Scan for the cell matching the given text and deliver its [x, y] coordinate at center. 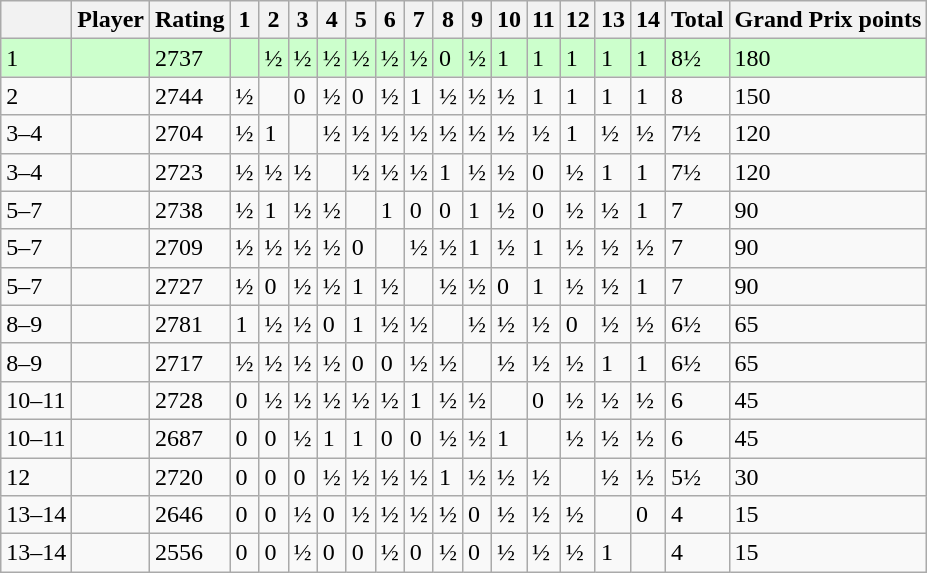
2737 [190, 58]
2781 [190, 324]
2727 [190, 286]
2717 [190, 362]
2556 [190, 553]
150 [828, 96]
5 [360, 20]
5½ [697, 477]
Total [697, 20]
2646 [190, 515]
9 [476, 20]
180 [828, 58]
2720 [190, 477]
10 [508, 20]
11 [544, 20]
2744 [190, 96]
13 [612, 20]
8½ [697, 58]
2738 [190, 210]
14 [648, 20]
Rating [190, 20]
30 [828, 477]
2728 [190, 400]
3 [302, 20]
2704 [190, 134]
2723 [190, 172]
2709 [190, 248]
Player [111, 20]
Grand Prix points [828, 20]
2687 [190, 438]
